Pinpoint the cell where the given text exists, returning its [x, y] midpoint coordinate. 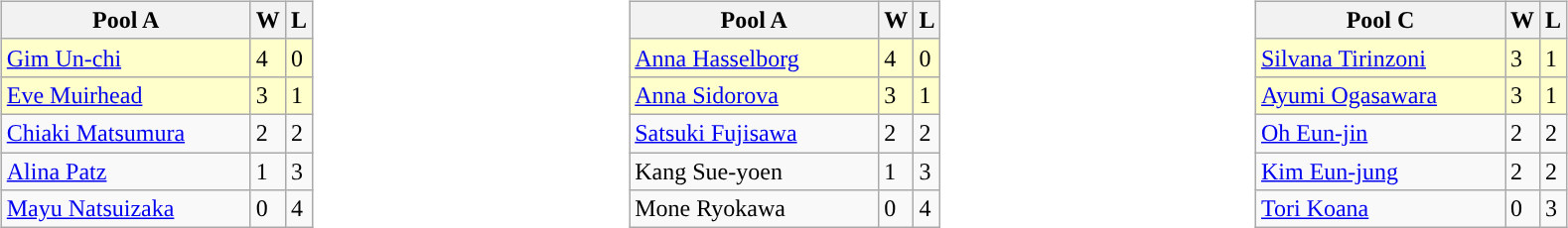
Eve Muirhead [125, 95]
Pool C [1380, 20]
Gim Un-chi [125, 57]
Ayumi Ogasawara [1380, 95]
Anna Sidorova [755, 95]
Silvana Tirinzoni [1380, 57]
Anna Hasselborg [755, 57]
Oh Eun-jin [1380, 133]
Satsuki Fujisawa [755, 133]
Mone Ryokawa [755, 209]
Mayu Natsuizaka [125, 209]
Kang Sue-yoen [755, 171]
Tori Koana [1380, 209]
Chiaki Matsumura [125, 133]
Kim Eun-jung [1380, 171]
Alina Patz [125, 171]
